Scan for the cell matching the given text and deliver its [X, Y] coordinate at center. 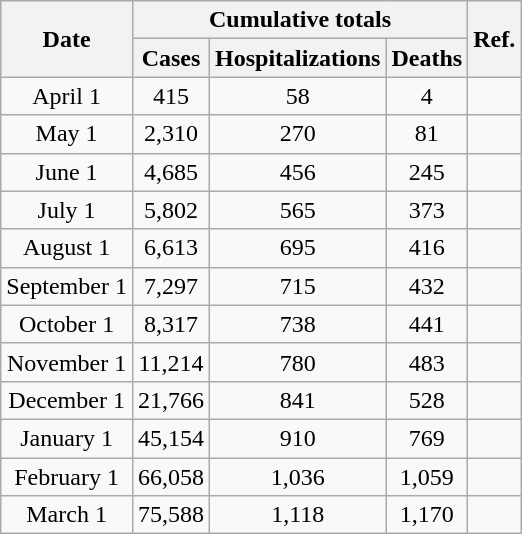
1,059 [427, 477]
7,297 [170, 286]
565 [298, 210]
5,802 [170, 210]
April 1 [67, 96]
8,317 [170, 324]
528 [427, 400]
715 [298, 286]
415 [170, 96]
July 1 [67, 210]
4 [427, 96]
March 1 [67, 515]
Hospitalizations [298, 58]
Cumulative totals [300, 20]
910 [298, 438]
738 [298, 324]
1,170 [427, 515]
December 1 [67, 400]
September 1 [67, 286]
2,310 [170, 134]
75,588 [170, 515]
58 [298, 96]
Ref. [494, 39]
841 [298, 400]
Deaths [427, 58]
780 [298, 362]
441 [427, 324]
4,685 [170, 172]
416 [427, 248]
695 [298, 248]
432 [427, 286]
Cases [170, 58]
February 1 [67, 477]
Date [67, 39]
11,214 [170, 362]
January 1 [67, 438]
81 [427, 134]
1,118 [298, 515]
6,613 [170, 248]
45,154 [170, 438]
270 [298, 134]
245 [427, 172]
483 [427, 362]
456 [298, 172]
1,036 [298, 477]
June 1 [67, 172]
66,058 [170, 477]
21,766 [170, 400]
769 [427, 438]
November 1 [67, 362]
August 1 [67, 248]
373 [427, 210]
May 1 [67, 134]
October 1 [67, 324]
